Capture the cell that displays the provided text and extract its (X, Y) central coordinate. 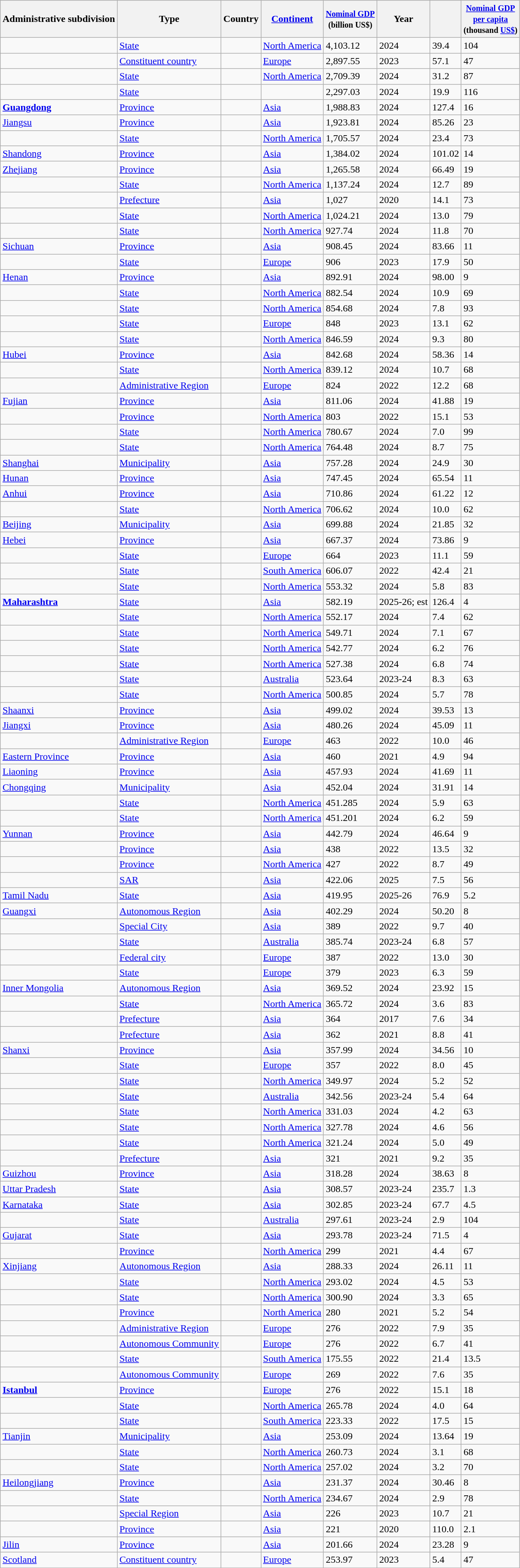
463 (350, 741)
8.0 (445, 1065)
10.9 (445, 293)
1,923.81 (350, 123)
23.92 (445, 988)
369.52 (350, 988)
9.7 (445, 926)
Guangxi (59, 911)
5.7 (445, 694)
Country (241, 19)
710.86 (350, 494)
Guangdong (59, 107)
811.06 (350, 401)
Beijing (59, 525)
318.28 (350, 1173)
Administrative subdivision (59, 19)
253.09 (350, 1436)
52 (490, 1081)
1,705.57 (350, 138)
299 (350, 1251)
99 (490, 432)
260.73 (350, 1451)
8.8 (445, 1035)
4.0 (445, 1405)
606.07 (350, 571)
1,265.58 (350, 169)
9.3 (445, 339)
71.5 (445, 1235)
23 (490, 123)
46 (490, 741)
460 (350, 756)
Henan (59, 277)
11.1 (445, 555)
Special Region (169, 1514)
438 (350, 849)
706.62 (350, 509)
17.9 (445, 262)
65.54 (445, 478)
892.91 (350, 277)
38.63 (445, 1173)
14.1 (445, 200)
848 (350, 324)
364 (350, 1019)
94 (490, 756)
3.6 (445, 1004)
18 (490, 1390)
Istanbul (59, 1390)
379 (350, 973)
13.1 (445, 324)
26.11 (445, 1266)
7.5 (445, 880)
Special City (169, 926)
79 (490, 216)
288.33 (350, 1266)
Jiangxi (59, 726)
300.90 (350, 1297)
321.24 (350, 1143)
419.95 (350, 895)
7.0 (445, 432)
3.1 (445, 1451)
4,103.12 (350, 45)
349.97 (350, 1081)
89 (490, 184)
357 (350, 1065)
85.26 (445, 123)
6.7 (445, 1343)
31.91 (445, 787)
23.4 (445, 138)
542.77 (350, 648)
Shandong (59, 153)
17.5 (445, 1421)
Scotland (59, 1560)
21.85 (445, 525)
293.02 (350, 1282)
764.48 (350, 447)
13.64 (445, 1436)
34.56 (445, 1050)
365.72 (350, 1004)
54 (490, 1313)
4.2 (445, 1112)
57 (490, 942)
Hebei (59, 540)
Hubei (59, 354)
253.97 (350, 1560)
Chongqing (59, 787)
Tamil Nadu (59, 895)
16 (490, 107)
Guizhou (59, 1173)
Uttar Pradesh (59, 1189)
Tianjin (59, 1436)
265.78 (350, 1405)
Federal city (169, 957)
1,024.21 (350, 216)
73.86 (445, 540)
46.64 (445, 834)
389 (350, 926)
357.99 (350, 1050)
427 (350, 864)
1,988.83 (350, 107)
451.285 (350, 803)
842.68 (350, 354)
6.3 (445, 973)
Sichuan (59, 246)
45 (490, 1065)
Xinjiang (59, 1266)
Nominal GDPper capita(thousand US$) (490, 19)
Shanghai (59, 462)
308.57 (350, 1189)
12.7 (445, 184)
50 (490, 262)
452.04 (350, 787)
331.03 (350, 1112)
321 (350, 1158)
839.12 (350, 370)
21.4 (445, 1359)
293.78 (350, 1235)
4.9 (445, 756)
223.33 (350, 1421)
3.3 (445, 1297)
527.38 (350, 663)
19.9 (445, 92)
126.4 (445, 602)
69 (490, 293)
58.36 (445, 354)
40 (490, 926)
221 (350, 1529)
Anhui (59, 494)
61.22 (445, 494)
854.68 (350, 308)
846.59 (350, 339)
2025 (403, 880)
747.45 (350, 478)
74 (490, 663)
76.9 (445, 895)
7.9 (445, 1328)
269 (350, 1374)
67.7 (445, 1205)
780.67 (350, 432)
4.6 (445, 1127)
7.8 (445, 308)
2025-26 (403, 895)
93 (490, 308)
11.8 (445, 231)
2025-26; est (403, 602)
2.1 (490, 1529)
Jilin (59, 1544)
Fujian (59, 401)
757.28 (350, 462)
30.46 (445, 1483)
2017 (403, 1019)
75 (490, 447)
327.78 (350, 1127)
385.74 (350, 942)
451.201 (350, 818)
457.93 (350, 772)
499.02 (350, 710)
42.4 (445, 571)
80 (490, 339)
5.0 (445, 1143)
552.17 (350, 617)
582.19 (350, 602)
7.4 (445, 617)
Nominal GDP(billion US$) (350, 19)
175.55 (350, 1359)
SAR (169, 880)
699.88 (350, 525)
1,027 (350, 200)
65 (490, 1297)
101.02 (445, 153)
235.7 (445, 1189)
31.2 (445, 76)
927.74 (350, 231)
Heilongjiang (59, 1483)
667.37 (350, 540)
664 (350, 555)
83.66 (445, 246)
906 (350, 262)
231.37 (350, 1483)
41.88 (445, 401)
500.85 (350, 694)
12 (490, 494)
2,897.55 (350, 61)
57.1 (445, 61)
87 (490, 76)
13 (490, 710)
45.09 (445, 726)
39.53 (445, 710)
Jiangsu (59, 123)
Type (169, 19)
Year (403, 19)
9.2 (445, 1158)
523.64 (350, 679)
Shanxi (59, 1050)
Maharashtra (59, 602)
12.2 (445, 385)
882.54 (350, 293)
280 (350, 1313)
110.0 (445, 1529)
50.20 (445, 911)
480.26 (350, 726)
66.49 (445, 169)
257.02 (350, 1467)
116 (490, 92)
7.1 (445, 633)
297.61 (350, 1220)
Eastern Province (59, 756)
76 (490, 648)
127.4 (445, 107)
10 (490, 1050)
342.56 (350, 1096)
234.67 (350, 1498)
824 (350, 385)
442.79 (350, 834)
Yunnan (59, 834)
549.71 (350, 633)
387 (350, 957)
422.06 (350, 880)
34 (490, 1019)
2,297.03 (350, 92)
1,137.24 (350, 184)
Liaoning (59, 772)
24.9 (445, 462)
Gujarat (59, 1235)
Karnataka (59, 1205)
Zhejiang (59, 169)
1,384.02 (350, 153)
2,709.39 (350, 76)
41.69 (445, 772)
201.66 (350, 1544)
Inner Mongolia (59, 988)
Hunan (59, 478)
4.4 (445, 1251)
5.8 (445, 586)
Shaanxi (59, 710)
908.45 (350, 246)
Continent (292, 19)
8.3 (445, 679)
226 (350, 1514)
39.4 (445, 45)
5.9 (445, 803)
553.32 (350, 586)
362 (350, 1035)
98.00 (445, 277)
302.85 (350, 1205)
23.28 (445, 1544)
803 (350, 416)
1.3 (490, 1189)
3.2 (445, 1467)
402.29 (350, 911)
